For the text-containing cell, return its midpoint in (X, Y) coordinate format. 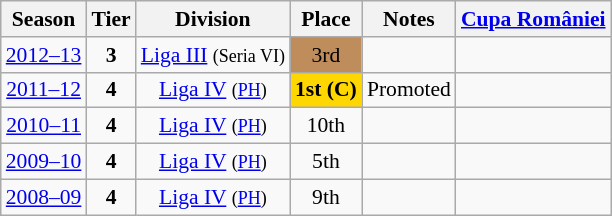
Division (213, 19)
2008–09 (44, 197)
2012–13 (44, 55)
1st (C) (326, 90)
Tier (110, 19)
Place (326, 19)
Liga III (Seria VI) (213, 55)
9th (326, 197)
3 (110, 55)
3rd (326, 55)
Promoted (409, 90)
2010–11 (44, 126)
2011–12 (44, 90)
Cupa României (534, 19)
Season (44, 19)
2009–10 (44, 162)
5th (326, 162)
10th (326, 126)
Notes (409, 19)
